Provide the [X, Y] coordinate of the cell's center where the given text is located.  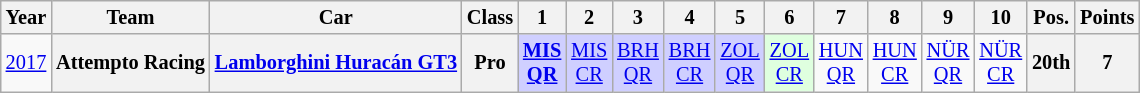
ZOLQR [740, 63]
HUNQR [841, 63]
3 [638, 17]
8 [895, 17]
10 [1000, 17]
NÜRQR [948, 63]
9 [948, 17]
Points [1107, 17]
1 [542, 17]
6 [790, 17]
2 [589, 17]
Pro [490, 63]
20th [1051, 63]
ZOLCR [790, 63]
BRHQR [638, 63]
HUNCR [895, 63]
Year [26, 17]
MISCR [589, 63]
NÜRCR [1000, 63]
Class [490, 17]
Pos. [1051, 17]
5 [740, 17]
Attempto Racing [130, 63]
Team [130, 17]
MISQR [542, 63]
Lamborghini Huracán GT3 [336, 63]
4 [690, 17]
BRHCR [690, 63]
Car [336, 17]
2017 [26, 63]
